Detect which cell encompasses the target text, then output its [x, y] center coordinate. 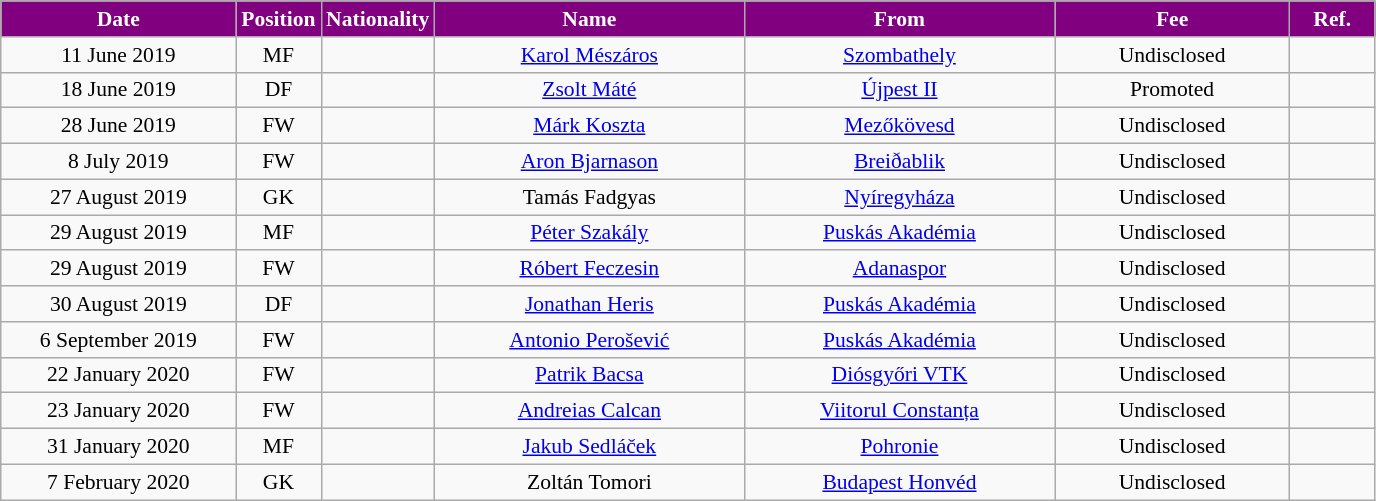
Jakub Sedláček [589, 447]
Budapest Honvéd [899, 482]
Karol Mészáros [589, 55]
Patrik Bacsa [589, 375]
Nyíregyháza [899, 197]
Diósgyőri VTK [899, 375]
6 September 2019 [118, 340]
18 June 2019 [118, 90]
Péter Szakály [589, 233]
Pohronie [899, 447]
From [899, 19]
Zsolt Máté [589, 90]
Aron Bjarnason [589, 162]
Name [589, 19]
11 June 2019 [118, 55]
Újpest II [899, 90]
7 February 2020 [118, 482]
Breiðablik [899, 162]
Márk Koszta [589, 126]
Position [278, 19]
8 July 2019 [118, 162]
Adanaspor [899, 269]
Jonathan Heris [589, 304]
Mezőkövesd [899, 126]
Szombathely [899, 55]
Tamás Fadgyas [589, 197]
23 January 2020 [118, 411]
Antonio Perošević [589, 340]
Zoltán Tomori [589, 482]
28 June 2019 [118, 126]
Viitorul Constanța [899, 411]
Ref. [1332, 19]
22 January 2020 [118, 375]
Promoted [1172, 90]
Nationality [378, 19]
27 August 2019 [118, 197]
Andreias Calcan [589, 411]
30 August 2019 [118, 304]
Fee [1172, 19]
Date [118, 19]
31 January 2020 [118, 447]
Róbert Feczesin [589, 269]
